Locate the cell with the specified text and output its [x, y] center coordinate. 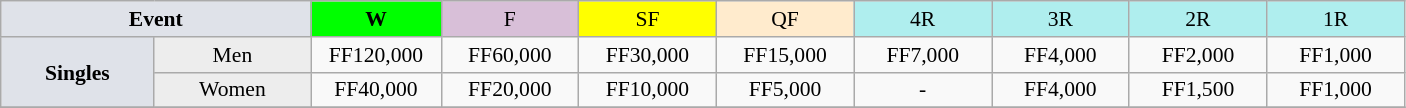
FF5,000 [785, 90]
FF40,000 [376, 90]
3R [1061, 19]
QF [785, 19]
FF120,000 [376, 55]
W [376, 19]
FF15,000 [785, 55]
FF30,000 [648, 55]
FF2,000 [1198, 55]
FF1,500 [1198, 90]
4R [923, 19]
Women [232, 90]
- [923, 90]
Singles [78, 72]
Event [156, 19]
FF10,000 [648, 90]
1R [1336, 19]
FF7,000 [923, 55]
FF20,000 [510, 90]
Men [232, 55]
FF60,000 [510, 55]
F [510, 19]
2R [1198, 19]
SF [648, 19]
